For the text-containing cell, return its midpoint in (X, Y) coordinate format. 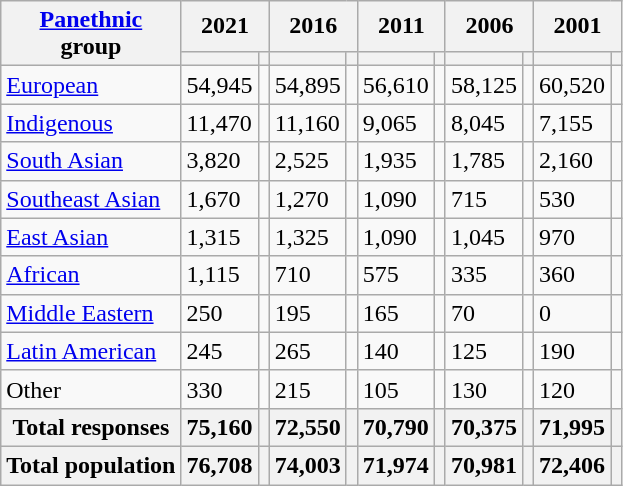
2006 (489, 26)
120 (572, 389)
71,995 (572, 427)
58,125 (484, 85)
Panethnicgroup (91, 34)
2016 (313, 26)
0 (572, 313)
2,160 (572, 161)
1,115 (220, 275)
Total population (91, 465)
165 (396, 313)
74,003 (308, 465)
125 (484, 351)
8,045 (484, 123)
76,708 (220, 465)
75,160 (220, 427)
9,065 (396, 123)
African (91, 275)
195 (308, 313)
710 (308, 275)
54,895 (308, 85)
1,325 (308, 237)
70,375 (484, 427)
72,406 (572, 465)
1,270 (308, 199)
11,470 (220, 123)
1,315 (220, 237)
Middle Eastern (91, 313)
215 (308, 389)
70,790 (396, 427)
70,981 (484, 465)
2001 (578, 26)
South Asian (91, 161)
335 (484, 275)
7,155 (572, 123)
1,670 (220, 199)
Total responses (91, 427)
Other (91, 389)
56,610 (396, 85)
54,945 (220, 85)
60,520 (572, 85)
2,525 (308, 161)
250 (220, 313)
71,974 (396, 465)
Indigenous (91, 123)
11,160 (308, 123)
Latin American (91, 351)
70 (484, 313)
3,820 (220, 161)
72,550 (308, 427)
575 (396, 275)
190 (572, 351)
265 (308, 351)
245 (220, 351)
Southeast Asian (91, 199)
2011 (401, 26)
970 (572, 237)
330 (220, 389)
1,935 (396, 161)
East Asian (91, 237)
715 (484, 199)
1,045 (484, 237)
140 (396, 351)
130 (484, 389)
360 (572, 275)
105 (396, 389)
2021 (225, 26)
530 (572, 199)
1,785 (484, 161)
European (91, 85)
